Capture the cell that displays the provided text and extract its (X, Y) central coordinate. 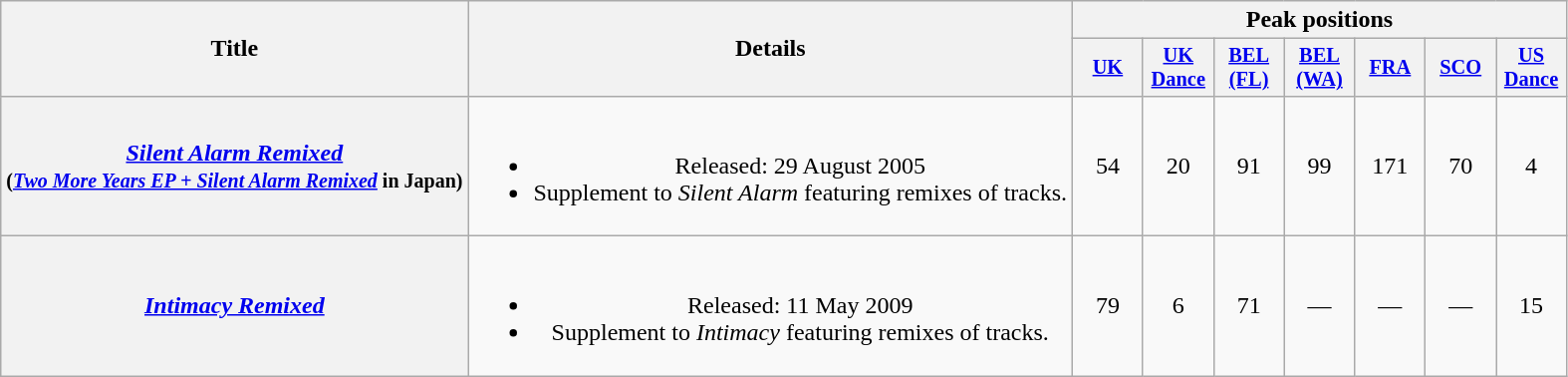
99 (1319, 166)
Title (235, 49)
Released: 11 May 2009Supplement to Intimacy featuring remixes of tracks. (771, 306)
20 (1177, 166)
6 (1177, 306)
71 (1249, 306)
FRA (1391, 68)
54 (1108, 166)
Peak positions (1320, 20)
4 (1532, 166)
70 (1460, 166)
15 (1532, 306)
BEL(WA) (1319, 68)
UK (1108, 68)
Intimacy Remixed (235, 306)
USDance (1532, 68)
UKDance (1177, 68)
171 (1391, 166)
Details (771, 49)
91 (1249, 166)
79 (1108, 306)
SCO (1460, 68)
BEL(FL) (1249, 68)
Silent Alarm Remixed(Two More Years EP + Silent Alarm Remixed in Japan) (235, 166)
Released: 29 August 2005Supplement to Silent Alarm featuring remixes of tracks. (771, 166)
